Return (X, Y) of the center of cell containing provided text 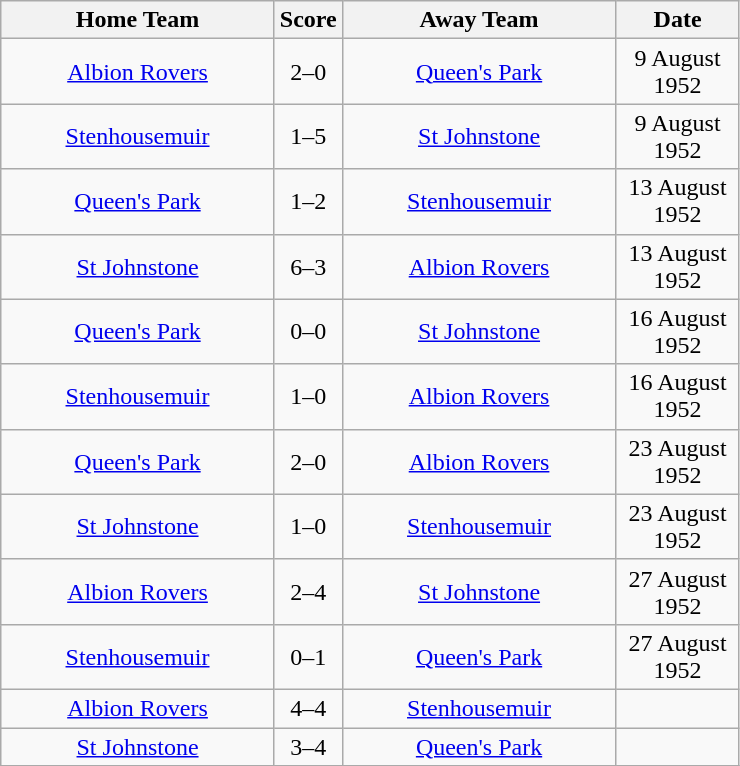
0–1 (308, 656)
2–4 (308, 592)
Date (678, 20)
Home Team (138, 20)
4–4 (308, 708)
Away Team (479, 20)
3–4 (308, 747)
6–3 (308, 266)
0–0 (308, 332)
1–2 (308, 202)
1–5 (308, 136)
Score (308, 20)
